Determine the [X, Y] coordinate at the center of the cell enclosing the given text.  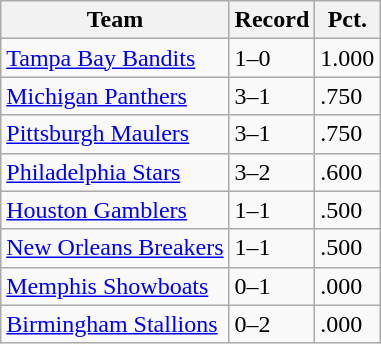
0–1 [272, 286]
1.000 [348, 58]
Pct. [348, 20]
.600 [348, 172]
New Orleans Breakers [115, 248]
Memphis Showboats [115, 286]
0–2 [272, 324]
Record [272, 20]
1–0 [272, 58]
Tampa Bay Bandits [115, 58]
Pittsburgh Maulers [115, 134]
Philadelphia Stars [115, 172]
Houston Gamblers [115, 210]
3–2 [272, 172]
Michigan Panthers [115, 96]
Birmingham Stallions [115, 324]
Team [115, 20]
